From the cell containing the given text, extract its center point as [X, Y] coordinate. 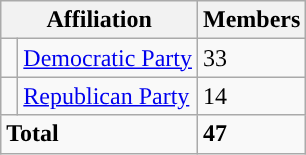
47 [251, 134]
14 [251, 96]
33 [251, 58]
Affiliation [100, 20]
Members [251, 20]
Total [100, 134]
Democratic Party [108, 58]
Republican Party [108, 96]
